Scan for the cell matching the given text and deliver its (X, Y) coordinate at center. 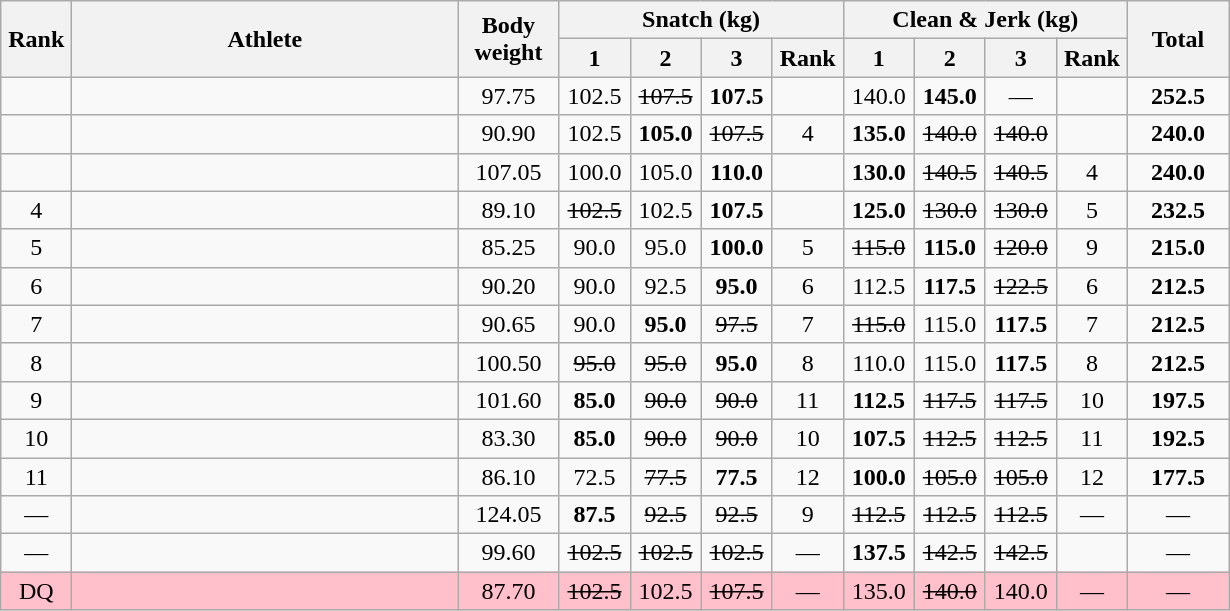
97.5 (736, 324)
89.10 (508, 210)
86.10 (508, 477)
197.5 (1178, 400)
124.05 (508, 515)
DQ (36, 591)
97.75 (508, 96)
85.25 (508, 248)
Clean & Jerk (kg) (985, 20)
87.5 (594, 515)
90.65 (508, 324)
107.05 (508, 172)
137.5 (878, 553)
Snatch (kg) (701, 20)
87.70 (508, 591)
72.5 (594, 477)
101.60 (508, 400)
90.20 (508, 286)
177.5 (1178, 477)
Body weight (508, 39)
99.60 (508, 553)
120.0 (1020, 248)
252.5 (1178, 96)
83.30 (508, 438)
122.5 (1020, 286)
Athlete (265, 39)
125.0 (878, 210)
Total (1178, 39)
215.0 (1178, 248)
90.90 (508, 134)
232.5 (1178, 210)
100.50 (508, 362)
192.5 (1178, 438)
145.0 (950, 96)
